Pinpoint the cell where the given text exists, returning its [x, y] midpoint coordinate. 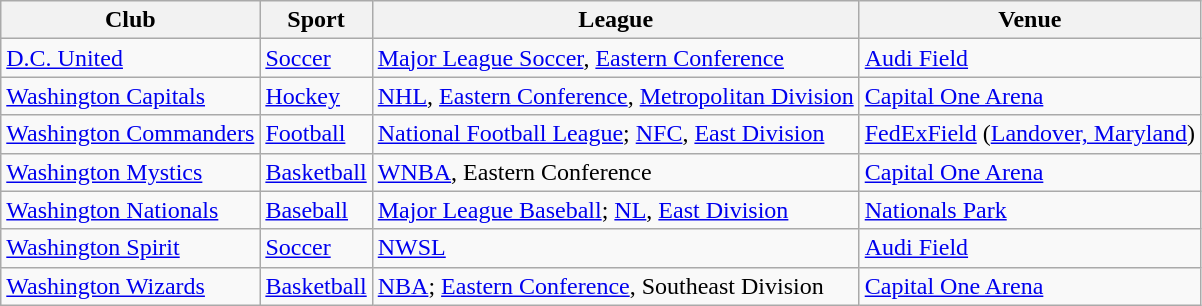
Sport [316, 20]
National Football League; NFC, East Division [616, 134]
Washington Commanders [130, 134]
Football [316, 134]
Washington Nationals [130, 210]
D.C. United [130, 58]
NBA; Eastern Conference, Southeast Division [616, 286]
League [616, 20]
Venue [1030, 20]
Nationals Park [1030, 210]
Major League Baseball; NL, East Division [616, 210]
Baseball [316, 210]
NWSL [616, 248]
Washington Capitals [130, 96]
FedExField (Landover, Maryland) [1030, 134]
NHL, Eastern Conference, Metropolitan Division [616, 96]
Hockey [316, 96]
Major League Soccer, Eastern Conference [616, 58]
WNBA, Eastern Conference [616, 172]
Washington Mystics [130, 172]
Washington Wizards [130, 286]
Washington Spirit [130, 248]
Club [130, 20]
